Extract the (X, Y) coordinate from the center of the cell holding the provided text.  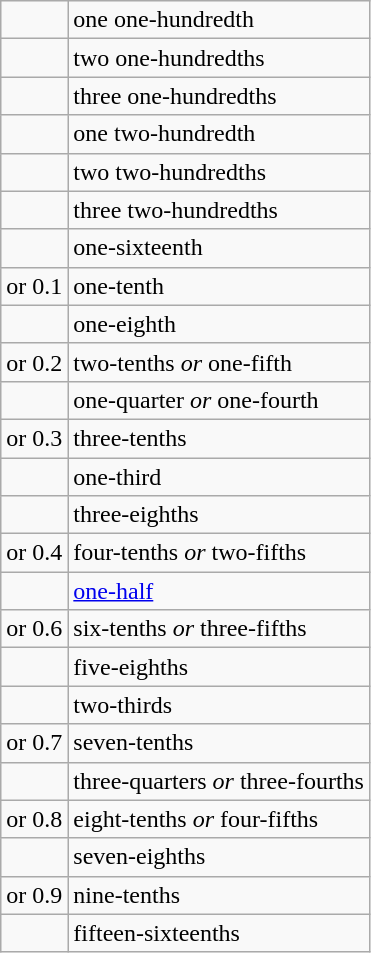
or 0.4 (34, 553)
one-half (219, 591)
or 0.9 (34, 895)
one two-hundredth (219, 134)
one one-hundredth (219, 20)
seven-eighths (219, 857)
one-tenth (219, 286)
one-third (219, 477)
one-eighth (219, 324)
two one-hundredths (219, 58)
one-quarter or one-fourth (219, 400)
or 0.2 (34, 362)
five-eighths (219, 667)
fifteen-sixteenths (219, 933)
three-tenths (219, 438)
two-tenths or one-fifth (219, 362)
three one-hundredths (219, 96)
one-sixteenth (219, 248)
or 0.3 (34, 438)
two-thirds (219, 705)
or 0.7 (34, 743)
seven-tenths (219, 743)
two two-hundredths (219, 172)
eight-tenths or four-fifths (219, 819)
three-quarters or three-fourths (219, 781)
four-tenths or two-fifths (219, 553)
three two-hundredths (219, 210)
six-tenths or three-fifths (219, 629)
three-eighths (219, 515)
or 0.8 (34, 819)
or 0.1 (34, 286)
or 0.6 (34, 629)
nine-tenths (219, 895)
